From the cell containing the given text, extract its center point as [X, Y] coordinate. 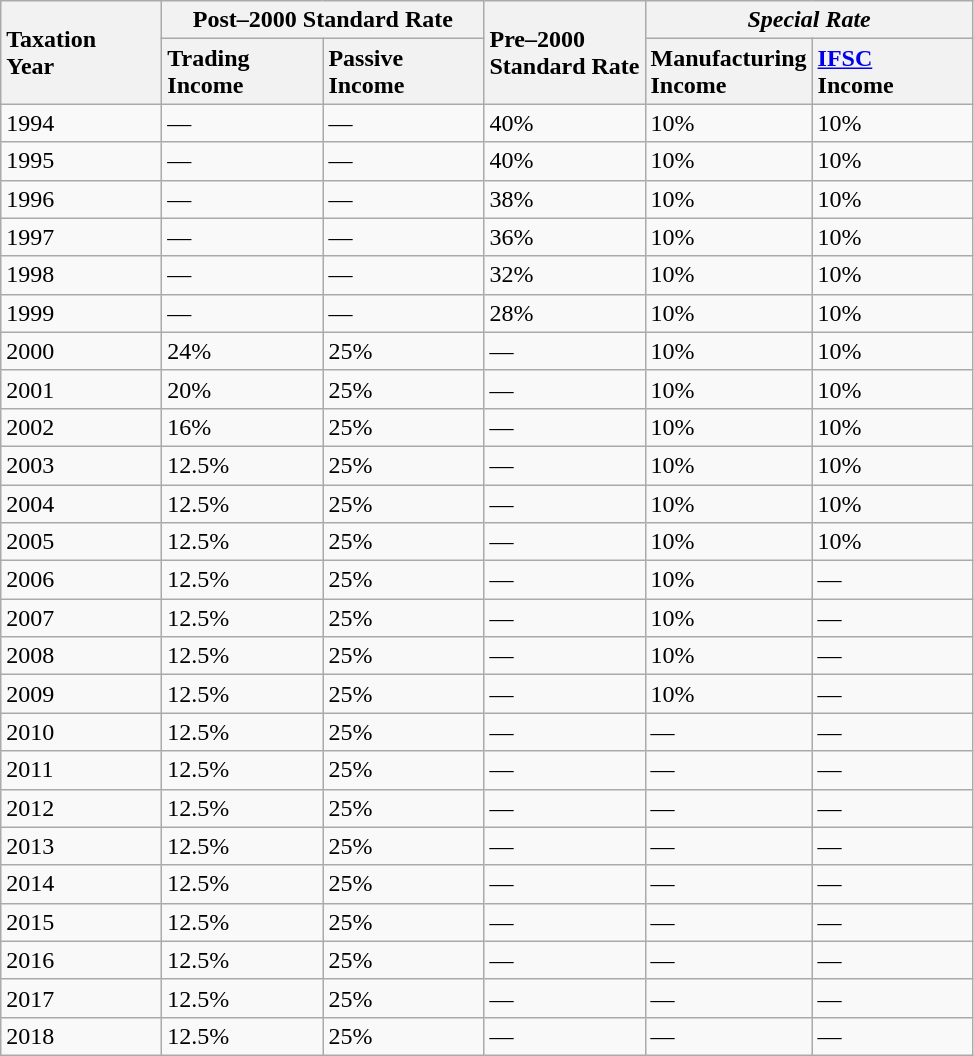
2008 [82, 656]
TradingIncome [242, 72]
Post–2000 Standard Rate [323, 20]
ManufacturingIncome [728, 72]
28% [564, 313]
1996 [82, 199]
TaxationYear [82, 52]
32% [564, 275]
PassiveIncome [404, 72]
2001 [82, 389]
2018 [82, 1036]
2010 [82, 732]
2009 [82, 694]
2006 [82, 580]
2011 [82, 770]
IFSCIncome [892, 72]
1995 [82, 161]
16% [242, 427]
Special Rate [809, 20]
36% [564, 237]
2015 [82, 922]
Pre–2000Standard Rate [564, 52]
2013 [82, 846]
2017 [82, 998]
1999 [82, 313]
2000 [82, 351]
2002 [82, 427]
2007 [82, 618]
1998 [82, 275]
2004 [82, 503]
2014 [82, 884]
24% [242, 351]
38% [564, 199]
2005 [82, 542]
1994 [82, 123]
2016 [82, 960]
1997 [82, 237]
20% [242, 389]
2003 [82, 465]
2012 [82, 808]
